Identify which cell holds the provided text, then report its (x, y) central coordinate. 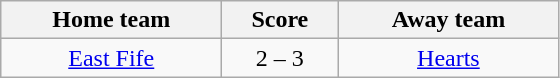
2 – 3 (280, 58)
Hearts (448, 58)
Away team (448, 20)
Home team (112, 20)
Score (280, 20)
East Fife (112, 58)
